Find where the given text appears and provide that cell's center as [x, y] coordinate. 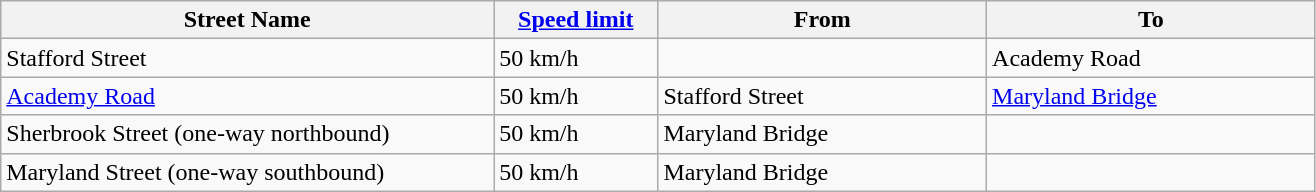
Street Name [248, 20]
Speed limit [576, 20]
Sherbrook Street (one-way northbound) [248, 134]
From [822, 20]
Maryland Street (one-way southbound) [248, 172]
To [1152, 20]
